Detect which cell encompasses the target text, then output its [X, Y] center coordinate. 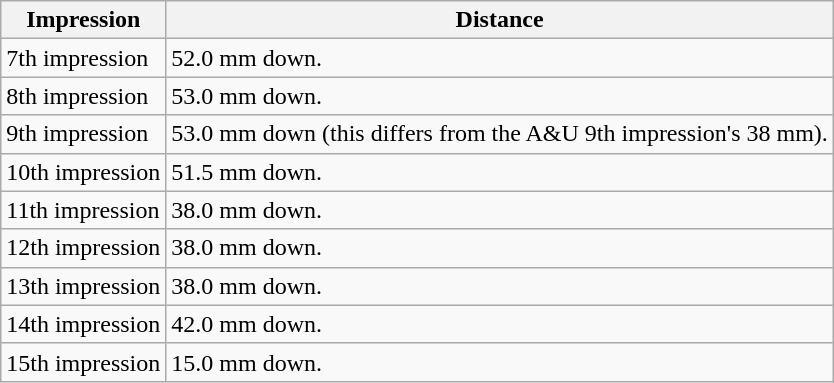
14th impression [84, 324]
11th impression [84, 210]
53.0 mm down (this differs from the A&U 9th impression's 38 mm). [500, 134]
52.0 mm down. [500, 58]
51.5 mm down. [500, 172]
7th impression [84, 58]
Distance [500, 20]
42.0 mm down. [500, 324]
10th impression [84, 172]
15th impression [84, 362]
Impression [84, 20]
15.0 mm down. [500, 362]
12th impression [84, 248]
9th impression [84, 134]
53.0 mm down. [500, 96]
13th impression [84, 286]
8th impression [84, 96]
